Capture the cell that displays the provided text and extract its (x, y) central coordinate. 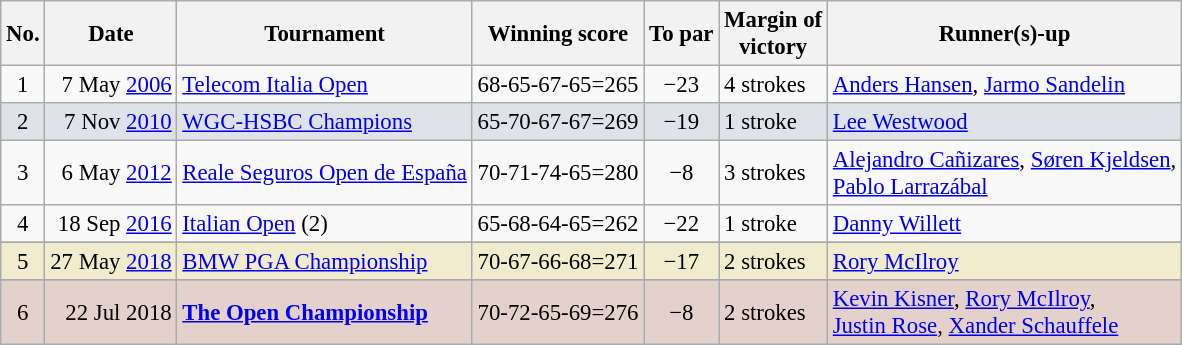
Reale Seguros Open de España (324, 174)
70-71-74-65=280 (558, 174)
−22 (682, 224)
7 Nov 2010 (111, 122)
70-67-66-68=271 (558, 262)
Telecom Italia Open (324, 85)
4 (23, 224)
Rory McIlroy (1004, 262)
Italian Open (2) (324, 224)
BMW PGA Championship (324, 262)
The Open Championship (324, 312)
3 strokes (774, 174)
18 Sep 2016 (111, 224)
−19 (682, 122)
WGC-HSBC Champions (324, 122)
Kevin Kisner, Rory McIlroy, Justin Rose, Xander Schauffele (1004, 312)
6 May 2012 (111, 174)
Winning score (558, 34)
1 (23, 85)
Alejandro Cañizares, Søren Kjeldsen, Pablo Larrazábal (1004, 174)
65-68-64-65=262 (558, 224)
7 May 2006 (111, 85)
5 (23, 262)
27 May 2018 (111, 262)
Anders Hansen, Jarmo Sandelin (1004, 85)
−23 (682, 85)
65-70-67-67=269 (558, 122)
4 strokes (774, 85)
Runner(s)-up (1004, 34)
Date (111, 34)
70-72-65-69=276 (558, 312)
2 (23, 122)
3 (23, 174)
6 (23, 312)
Margin ofvictory (774, 34)
Danny Willett (1004, 224)
To par (682, 34)
22 Jul 2018 (111, 312)
No. (23, 34)
Tournament (324, 34)
−17 (682, 262)
68-65-67-65=265 (558, 85)
Lee Westwood (1004, 122)
